Locate the cell with the specified text and output its (X, Y) center coordinate. 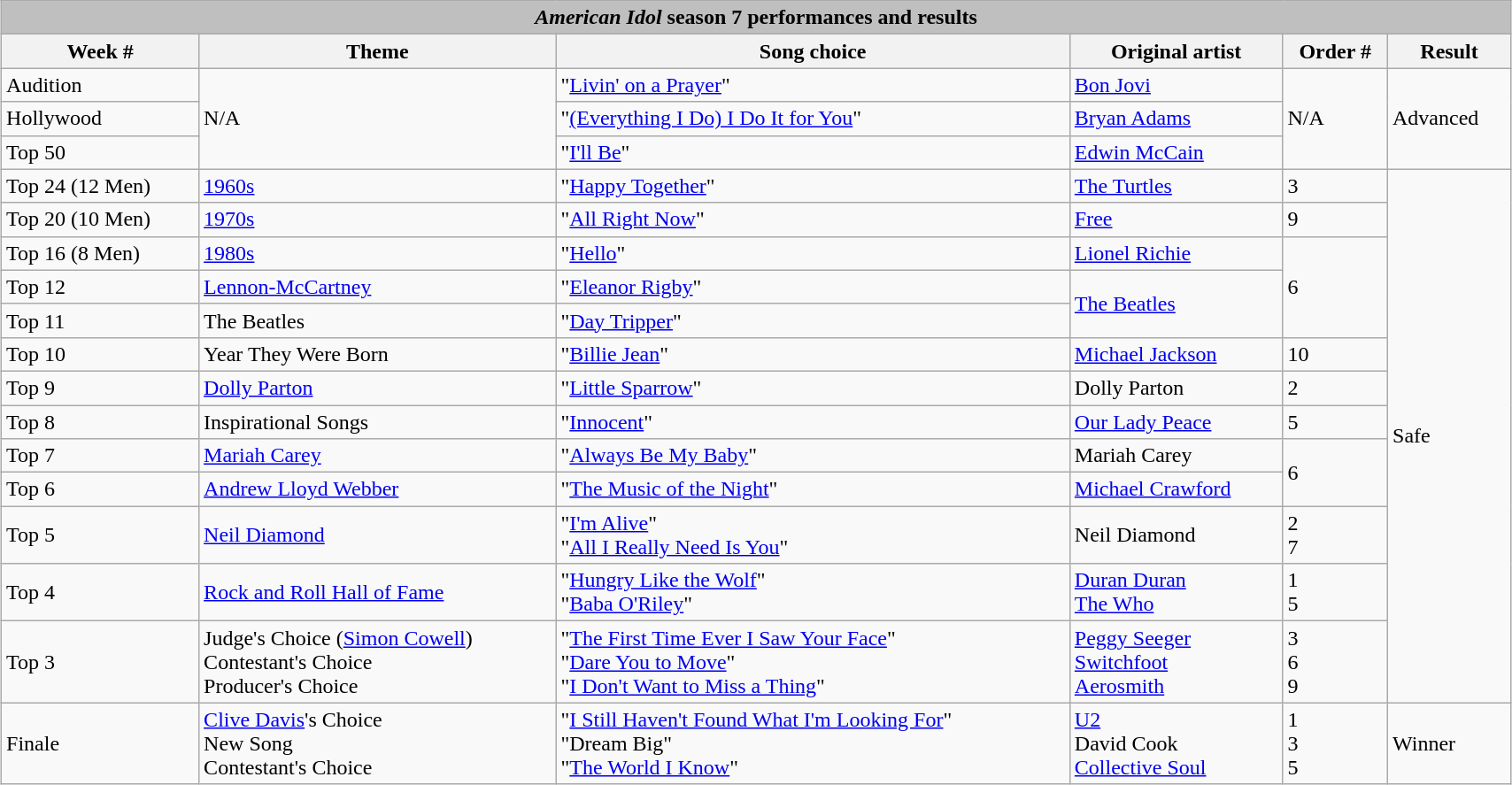
Our Lady Peace (1176, 422)
2 (1335, 388)
Song choice (813, 51)
Top 5 (101, 535)
American Idol season 7 performances and results (756, 18)
"Livin' on a Prayer" (813, 85)
Free (1176, 219)
"Always Be My Baby" (813, 456)
Original artist (1176, 51)
Top 12 (101, 287)
15 (1335, 593)
135 (1335, 743)
Inspirational Songs (377, 422)
1970s (377, 219)
Result (1450, 51)
Bon Jovi (1176, 85)
27 (1335, 535)
5 (1335, 422)
Theme (377, 51)
"(Everything I Do) I Do It for You" (813, 119)
Clive Davis's ChoiceNew SongContestant's Choice (377, 743)
9 (1335, 219)
"Little Sparrow" (813, 388)
Lennon-McCartney (377, 287)
"Eleanor Rigby" (813, 287)
Duran DuranThe Who (1176, 593)
"I'll Be" (813, 152)
"Hungry Like the Wolf""Baba O'Riley" (813, 593)
Top 24 (12 Men) (101, 186)
Peggy SeegerSwitchfootAerosmith (1176, 662)
369 (1335, 662)
"The First Time Ever I Saw Your Face""Dare You to Move""I Don't Want to Miss a Thing" (813, 662)
Top 3 (101, 662)
Top 6 (101, 489)
"Hello" (813, 253)
The Turtles (1176, 186)
Advanced (1450, 119)
"Billie Jean" (813, 354)
"All Right Now" (813, 219)
"Day Tripper" (813, 320)
Top 8 (101, 422)
Finale (101, 743)
"Happy Together" (813, 186)
Top 7 (101, 456)
Top 20 (10 Men) (101, 219)
Audition (101, 85)
Judge's Choice (Simon Cowell)Contestant's ChoiceProducer's Choice (377, 662)
"I'm Alive" "All I Really Need Is You" (813, 535)
1960s (377, 186)
Michael Crawford (1176, 489)
Week # (101, 51)
Edwin McCain (1176, 152)
Top 16 (8 Men) (101, 253)
"The Music of the Night" (813, 489)
Hollywood (101, 119)
Rock and Roll Hall of Fame (377, 593)
10 (1335, 354)
Top 4 (101, 593)
Top 10 (101, 354)
Michael Jackson (1176, 354)
"I Still Haven't Found What I'm Looking For""Dream Big""The World I Know" (813, 743)
Top 9 (101, 388)
Year They Were Born (377, 354)
Top 50 (101, 152)
3 (1335, 186)
Bryan Adams (1176, 119)
Order # (1335, 51)
"Innocent" (813, 422)
Safe (1450, 435)
Top 11 (101, 320)
1980s (377, 253)
U2David CookCollective Soul (1176, 743)
Lionel Richie (1176, 253)
Andrew Lloyd Webber (377, 489)
Winner (1450, 743)
